Identify which cell holds the provided text, then report its [x, y] central coordinate. 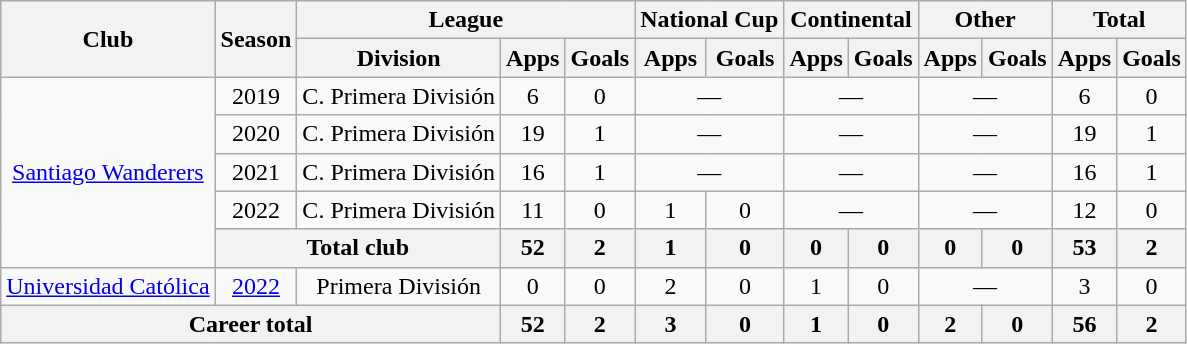
53 [1084, 248]
56 [1084, 324]
11 [533, 210]
Division [399, 58]
Santiago Wanderers [108, 172]
League [466, 20]
2019 [256, 96]
Primera División [399, 286]
Career total [251, 324]
Universidad Católica [108, 286]
Club [108, 39]
12 [1084, 210]
Total [1119, 20]
Total club [358, 248]
National Cup [710, 20]
Continental [851, 20]
2021 [256, 172]
2020 [256, 134]
Season [256, 39]
Other [985, 20]
